For the text-containing cell, return its midpoint in (X, Y) coordinate format. 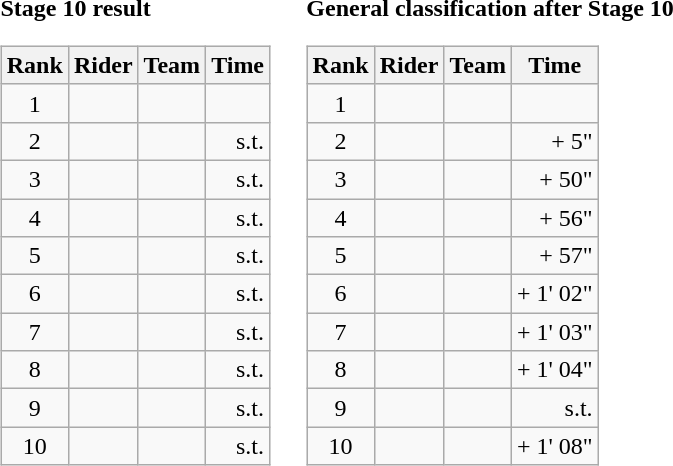
+ 1' 04" (554, 370)
+ 1' 08" (554, 446)
+ 1' 02" (554, 294)
+ 1' 03" (554, 332)
+ 5" (554, 141)
+ 56" (554, 217)
+ 57" (554, 256)
+ 50" (554, 179)
